Search for the cell housing the specified text and yield its [x, y] center coordinate. 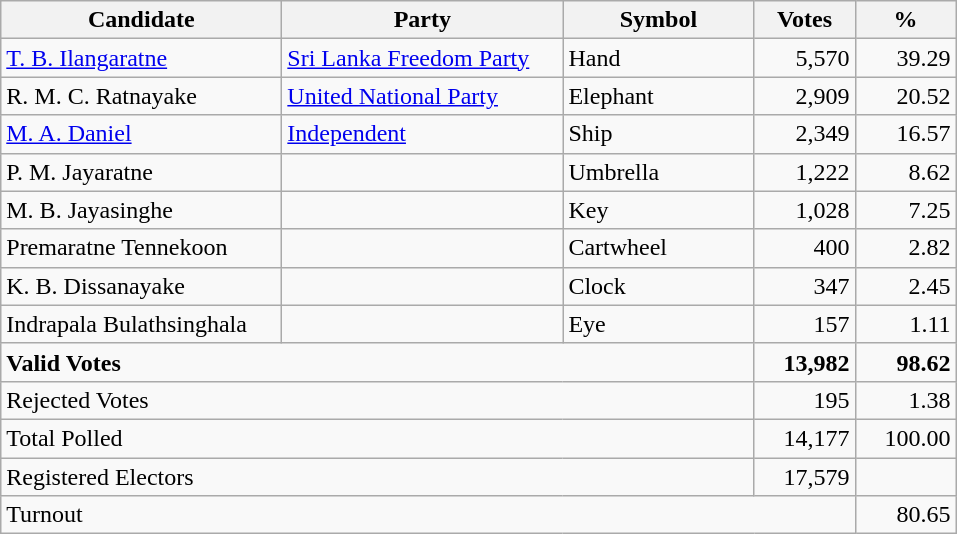
Hand [658, 58]
1,222 [804, 172]
Total Polled [378, 438]
195 [804, 400]
Clock [658, 286]
Rejected Votes [378, 400]
2.82 [906, 248]
Valid Votes [378, 362]
M. B. Jayasinghe [142, 210]
Votes [804, 20]
Key [658, 210]
2,909 [804, 96]
100.00 [906, 438]
7.25 [906, 210]
16.57 [906, 134]
T. B. Ilangaratne [142, 58]
1.11 [906, 324]
2,349 [804, 134]
Ship [658, 134]
Turnout [428, 515]
1.38 [906, 400]
P. M. Jayaratne [142, 172]
1,028 [804, 210]
5,570 [804, 58]
14,177 [804, 438]
Premaratne Tennekoon [142, 248]
Symbol [658, 20]
M. A. Daniel [142, 134]
Elephant [658, 96]
98.62 [906, 362]
20.52 [906, 96]
17,579 [804, 477]
Independent [422, 134]
Sri Lanka Freedom Party [422, 58]
K. B. Dissanayake [142, 286]
39.29 [906, 58]
347 [804, 286]
Registered Electors [378, 477]
Party [422, 20]
80.65 [906, 515]
Eye [658, 324]
United National Party [422, 96]
157 [804, 324]
Umbrella [658, 172]
8.62 [906, 172]
Candidate [142, 20]
13,982 [804, 362]
2.45 [906, 286]
% [906, 20]
Cartwheel [658, 248]
400 [804, 248]
R. M. C. Ratnayake [142, 96]
Indrapala Bulathsinghala [142, 324]
